Capture the cell that displays the provided text and extract its (x, y) central coordinate. 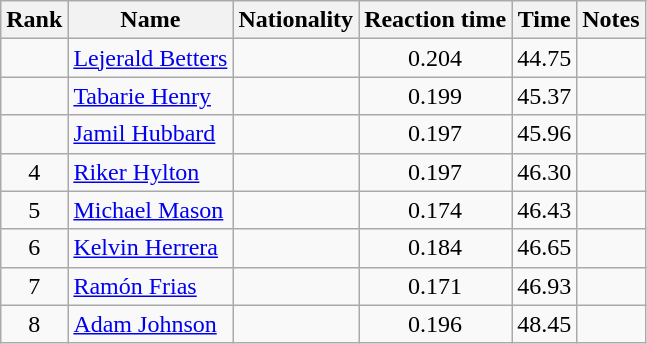
0.199 (436, 96)
45.96 (544, 134)
7 (34, 286)
Kelvin Herrera (150, 248)
Name (150, 20)
Jamil Hubbard (150, 134)
46.93 (544, 286)
Reaction time (436, 20)
0.171 (436, 286)
46.65 (544, 248)
0.174 (436, 210)
0.196 (436, 324)
Adam Johnson (150, 324)
6 (34, 248)
4 (34, 172)
Riker Hylton (150, 172)
Ramón Frias (150, 286)
Rank (34, 20)
5 (34, 210)
8 (34, 324)
Tabarie Henry (150, 96)
44.75 (544, 58)
0.204 (436, 58)
45.37 (544, 96)
46.43 (544, 210)
46.30 (544, 172)
Nationality (296, 20)
Michael Mason (150, 210)
Time (544, 20)
48.45 (544, 324)
Lejerald Betters (150, 58)
Notes (611, 20)
0.184 (436, 248)
